Capture the cell that displays the provided text and extract its [X, Y] central coordinate. 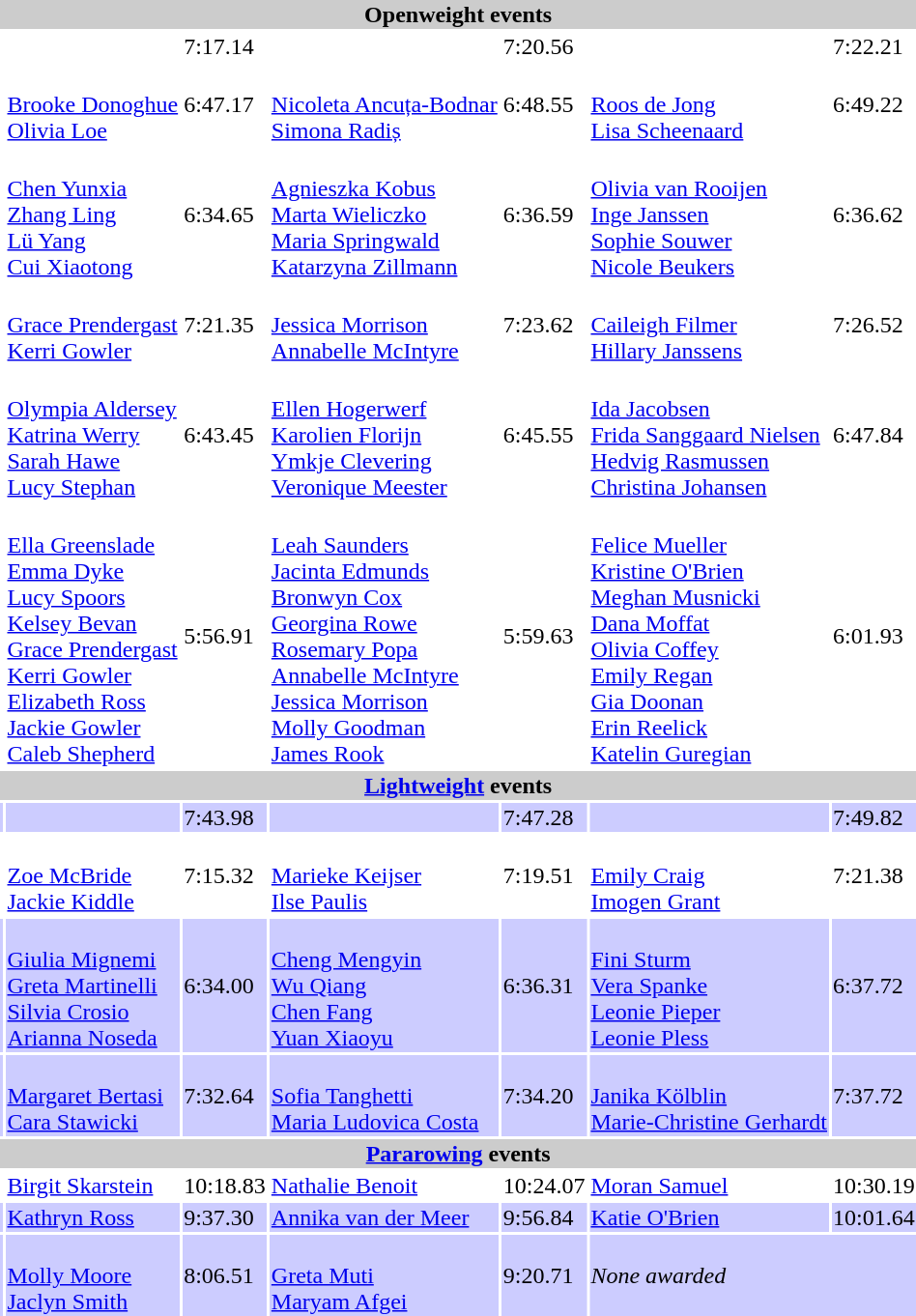
Birgit Skarstein [93, 1186]
7:20.56 [544, 46]
6:45.55 [544, 435]
7:21.35 [225, 325]
Greta MutiMaryam Afgei [385, 1275]
5:59.63 [544, 636]
Fini SturmVera SpankeLeonie PieperLeonie Pless [709, 986]
Nathalie Benoit [385, 1186]
Agnieszka KobusMarta WieliczkoMaria SpringwaldKatarzyna Zillmann [385, 215]
Janika KölblinMarie-Christine Gerhardt [709, 1096]
6:36.31 [544, 986]
6:48.55 [544, 104]
7:15.32 [225, 875]
7:17.14 [225, 46]
9:37.30 [225, 1217]
7:32.64 [225, 1096]
Margaret BertasiCara Stawicki [93, 1096]
5:56.91 [225, 636]
6:34.65 [225, 215]
6:36.59 [544, 215]
Ida JacobsenFrida Sanggaard NielsenHedvig RasmussenChristina Johansen [709, 435]
Giulia MignemiGreta MartinelliSilvia CrosioArianna Noseda [93, 986]
Olympia AlderseyKatrina WerrySarah HaweLucy Stephan [93, 435]
Brooke DonoghueOlivia Loe [93, 104]
9:20.71 [544, 1275]
None awarded [753, 1275]
Annika van der Meer [385, 1217]
Nicoleta Ancuța-BodnarSimona Radiș [385, 104]
Leah SaundersJacinta EdmundsBronwyn CoxGeorgina RoweRosemary PopaAnnabelle McIntyreJessica MorrisonMolly GoodmanJames Rook [385, 636]
Openweight events [458, 14]
7:43.98 [225, 817]
Sofia TanghettiMaria Ludovica Costa [385, 1096]
Emily CraigImogen Grant [709, 875]
Chen YunxiaZhang LingLü YangCui Xiaotong [93, 215]
Pararowing events [458, 1154]
9:56.84 [544, 1217]
Molly MooreJaclyn Smith [93, 1275]
7:19.51 [544, 875]
Moran Samuel [709, 1186]
10:18.83 [225, 1186]
6:43.45 [225, 435]
Roos de JongLisa Scheenaard [709, 104]
6:47.17 [225, 104]
10:24.07 [544, 1186]
Katie O'Brien [709, 1217]
Marieke KeijserIlse Paulis [385, 875]
7:23.62 [544, 325]
Ellen HogerwerfKarolien FlorijnYmkje CleveringVeronique Meester [385, 435]
7:34.20 [544, 1096]
Zoe McBrideJackie Kiddle [93, 875]
Ella GreensladeEmma DykeLucy SpoorsKelsey BevanGrace PrendergastKerri GowlerElizabeth RossJackie GowlerCaleb Shepherd [93, 636]
Felice MuellerKristine O'BrienMeghan MusnickiDana MoffatOlivia CoffeyEmily ReganGia DoonanErin ReelickKatelin Guregian [709, 636]
Olivia van RooijenInge JanssenSophie SouwerNicole Beukers [709, 215]
Jessica MorrisonAnnabelle McIntyre [385, 325]
Lightweight events [458, 786]
Kathryn Ross [93, 1217]
Cheng MengyinWu QiangChen FangYuan Xiaoyu [385, 986]
6:34.00 [225, 986]
7:47.28 [544, 817]
Grace PrendergastKerri Gowler [93, 325]
Caileigh FilmerHillary Janssens [709, 325]
8:06.51 [225, 1275]
